Locate the cell with the specified text and output its (X, Y) center coordinate. 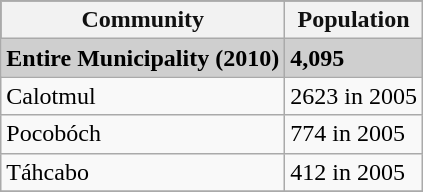
Pocobóch (143, 134)
Community (143, 20)
Calotmul (143, 96)
Entire Municipality (2010) (143, 58)
2623 in 2005 (354, 96)
Táhcabo (143, 172)
774 in 2005 (354, 134)
Population (354, 20)
4,095 (354, 58)
412 in 2005 (354, 172)
